For the text-containing cell, return its midpoint in (X, Y) coordinate format. 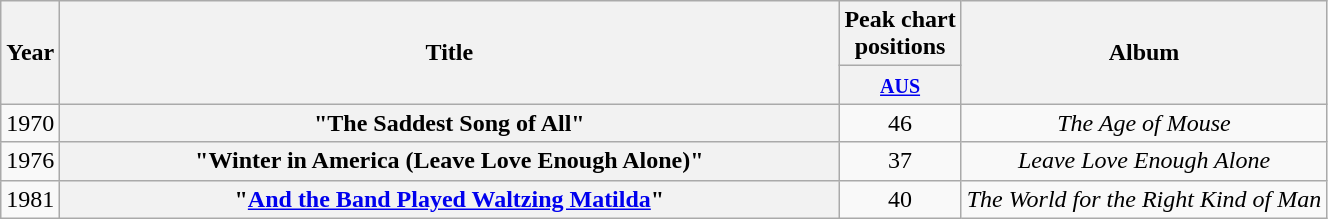
1981 (30, 199)
Leave Love Enough Alone (1144, 161)
46 (900, 123)
The Age of Mouse (1144, 123)
"The Saddest Song of All" (450, 123)
37 (900, 161)
"Winter in America (Leave Love Enough Alone)" (450, 161)
"And the Band Played Waltzing Matilda" (450, 199)
The World for the Right Kind of Man (1144, 199)
Peak chartpositions (900, 34)
AUS (900, 85)
Title (450, 52)
1970 (30, 123)
Album (1144, 52)
40 (900, 199)
1976 (30, 161)
Year (30, 52)
